Search for the cell housing the specified text and yield its [x, y] center coordinate. 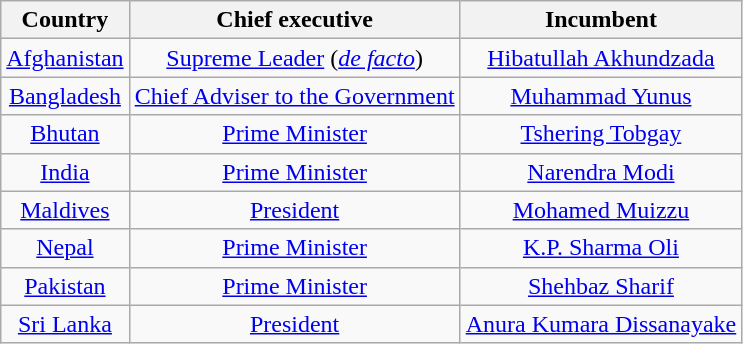
Incumbent [601, 20]
Hibatullah Akhundzada [601, 58]
Sri Lanka [65, 324]
Bangladesh [65, 96]
Pakistan [65, 286]
Narendra Modi [601, 172]
Chief Adviser to the Government [294, 96]
K.P. Sharma Oli [601, 248]
Muhammad Yunus [601, 96]
Afghanistan [65, 58]
Anura Kumara Dissanayake [601, 324]
Chief executive [294, 20]
Supreme Leader (de facto) [294, 58]
Shehbaz Sharif [601, 286]
Mohamed Muizzu [601, 210]
Country [65, 20]
Bhutan [65, 134]
India [65, 172]
Maldives [65, 210]
Nepal [65, 248]
Tshering Tobgay [601, 134]
